Search for the cell housing the specified text and yield its (X, Y) center coordinate. 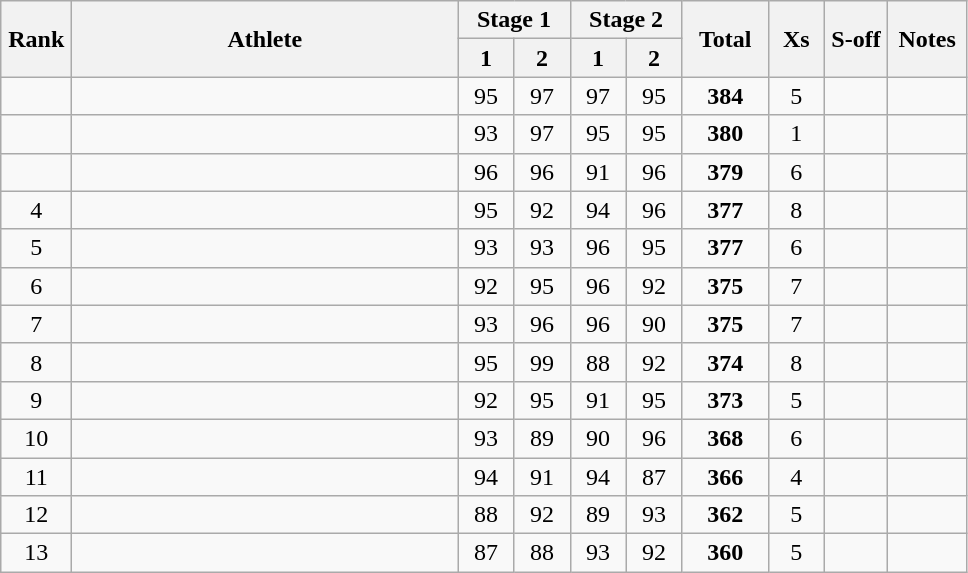
99 (542, 362)
12 (36, 515)
368 (725, 438)
380 (725, 134)
13 (36, 553)
Total (725, 39)
Stage 2 (626, 20)
366 (725, 477)
Notes (928, 39)
384 (725, 96)
S-off (856, 39)
373 (725, 400)
10 (36, 438)
9 (36, 400)
362 (725, 515)
Rank (36, 39)
379 (725, 172)
374 (725, 362)
Athlete (265, 39)
Xs (796, 39)
Stage 1 (514, 20)
11 (36, 477)
360 (725, 553)
